Determine the (x, y) coordinate at the center of the cell enclosing the given text.  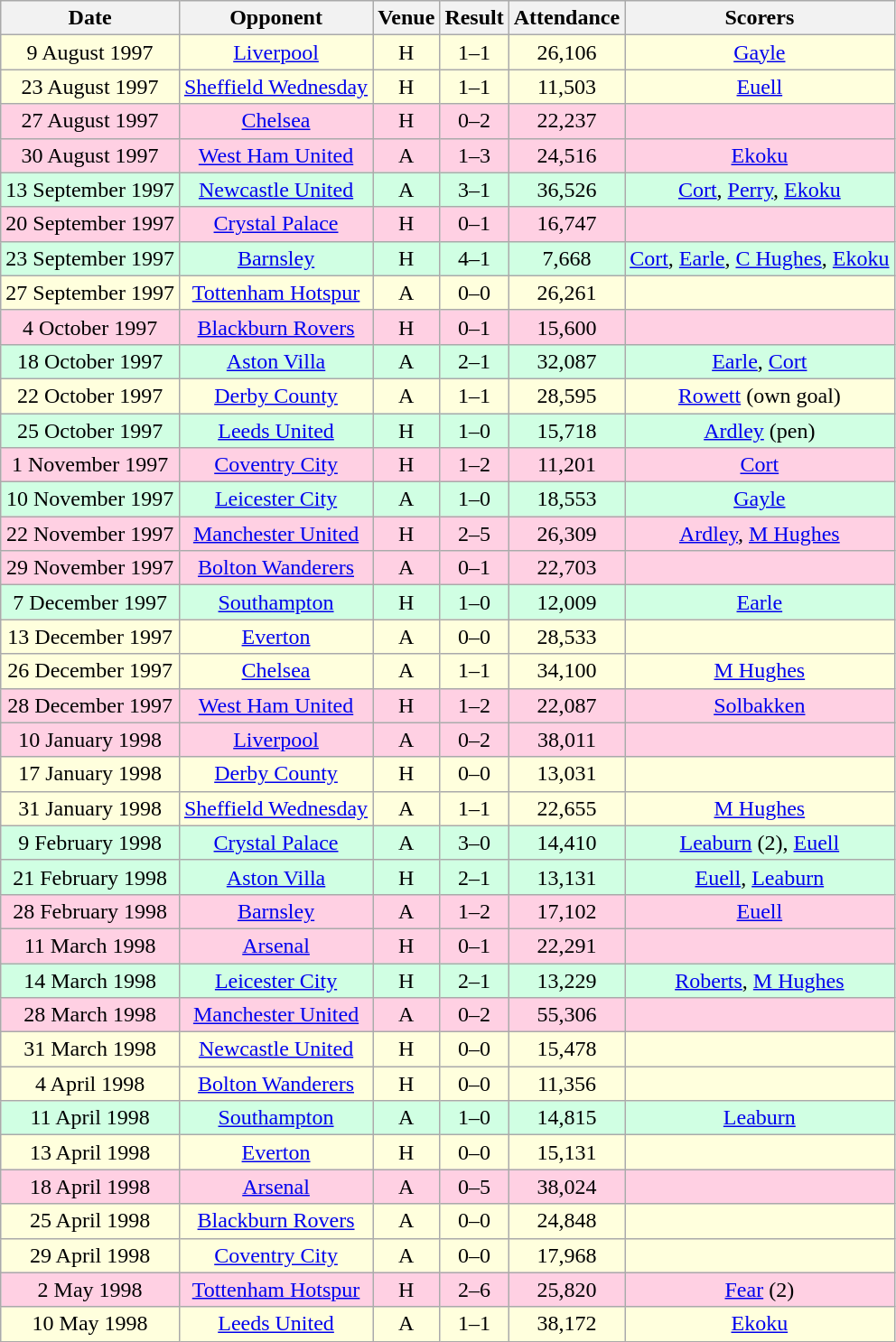
17 January 1998 (90, 774)
23 August 1997 (90, 87)
18,553 (566, 499)
13 April 1998 (90, 1152)
15,600 (566, 327)
22,655 (566, 808)
26,106 (566, 52)
55,306 (566, 1015)
Solbakken (760, 705)
18 October 1997 (90, 361)
3–1 (474, 190)
28 December 1997 (90, 705)
38,172 (566, 1324)
15,131 (566, 1152)
16,747 (566, 224)
13,229 (566, 980)
13,031 (566, 774)
20 September 1997 (90, 224)
4 April 1998 (90, 1084)
22,291 (566, 946)
26 December 1997 (90, 671)
15,478 (566, 1049)
4–1 (474, 258)
26,261 (566, 293)
22,237 (566, 121)
Euell, Leaburn (760, 877)
10 November 1997 (90, 499)
0–5 (474, 1187)
11,503 (566, 87)
Scorers (760, 18)
4 October 1997 (90, 327)
25,820 (566, 1290)
9 August 1997 (90, 52)
3–0 (474, 843)
9 February 1998 (90, 843)
1 November 1997 (90, 465)
22 November 1997 (90, 534)
24,516 (566, 155)
Rowett (own goal) (760, 396)
27 September 1997 (90, 293)
14,815 (566, 1118)
34,100 (566, 671)
25 April 1998 (90, 1221)
21 February 1998 (90, 877)
10 May 1998 (90, 1324)
14 March 1998 (90, 980)
1–3 (474, 155)
22,703 (566, 568)
28,533 (566, 637)
Venue (406, 18)
7,668 (566, 258)
Leaburn (2), Euell (760, 843)
Cort, Perry, Ekoku (760, 190)
28 February 1998 (90, 911)
10 January 1998 (90, 740)
7 December 1997 (90, 602)
13 December 1997 (90, 637)
11 April 1998 (90, 1118)
Ardley, M Hughes (760, 534)
11,356 (566, 1084)
Result (474, 18)
29 November 1997 (90, 568)
Opponent (275, 18)
14,410 (566, 843)
Fear (2) (760, 1290)
Cort, Earle, C Hughes, Ekoku (760, 258)
28 March 1998 (90, 1015)
29 April 1998 (90, 1255)
24,848 (566, 1221)
15,718 (566, 431)
27 August 1997 (90, 121)
2–5 (474, 534)
22,087 (566, 705)
23 September 1997 (90, 258)
32,087 (566, 361)
25 October 1997 (90, 431)
18 April 1998 (90, 1187)
Leaburn (760, 1118)
36,526 (566, 190)
13 September 1997 (90, 190)
31 January 1998 (90, 808)
Attendance (566, 18)
Date (90, 18)
38,011 (566, 740)
31 March 1998 (90, 1049)
22 October 1997 (90, 396)
11 March 1998 (90, 946)
Ardley (pen) (760, 431)
11,201 (566, 465)
30 August 1997 (90, 155)
17,968 (566, 1255)
2 May 1998 (90, 1290)
12,009 (566, 602)
Roberts, M Hughes (760, 980)
26,309 (566, 534)
13,131 (566, 877)
2–6 (474, 1290)
17,102 (566, 911)
Earle, Cort (760, 361)
38,024 (566, 1187)
Cort (760, 465)
28,595 (566, 396)
Earle (760, 602)
